Pinpoint the cell where the given text exists, returning its (X, Y) midpoint coordinate. 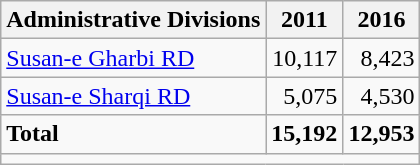
15,192 (304, 134)
8,423 (382, 58)
2011 (304, 20)
Susan-e Sharqi RD (134, 96)
4,530 (382, 96)
10,117 (304, 58)
Administrative Divisions (134, 20)
Susan-e Gharbi RD (134, 58)
5,075 (304, 96)
Total (134, 134)
12,953 (382, 134)
2016 (382, 20)
